Identify which cell holds the provided text, then report its (x, y) central coordinate. 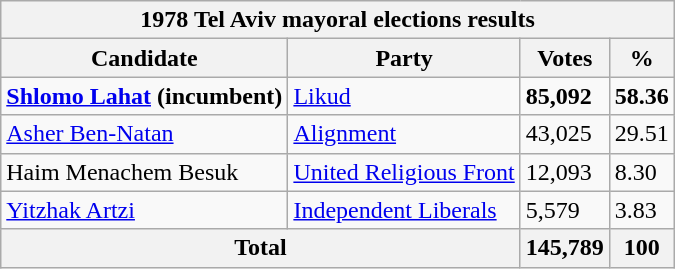
5,579 (564, 210)
Likud (404, 96)
Total (261, 248)
Haim Menachem Besuk (144, 172)
Yitzhak Artzi (144, 210)
43,025 (564, 134)
Votes (564, 58)
United Religious Front (404, 172)
8.30 (642, 172)
% (642, 58)
3.83 (642, 210)
Asher Ben-Natan (144, 134)
85,092 (564, 96)
1978 Tel Aviv mayoral elections results (338, 20)
Party (404, 58)
Alignment (404, 134)
12,093 (564, 172)
Shlomo Lahat (incumbent) (144, 96)
Candidate (144, 58)
Independent Liberals (404, 210)
58.36 (642, 96)
29.51 (642, 134)
145,789 (564, 248)
100 (642, 248)
